Determine the (x, y) coordinate at the center of the cell enclosing the given text.  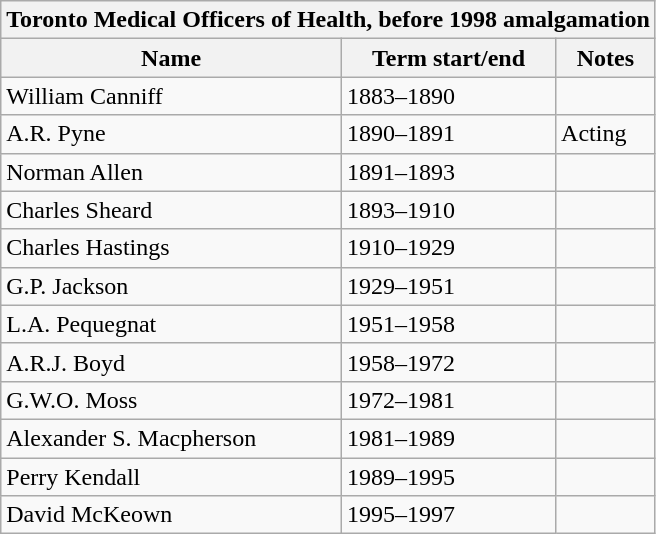
Notes (606, 58)
G.W.O. Moss (172, 400)
G.P. Jackson (172, 286)
Charles Sheard (172, 210)
1972–1981 (448, 400)
1995–1997 (448, 515)
Acting (606, 134)
1989–1995 (448, 477)
A.R.J. Boyd (172, 362)
A.R. Pyne (172, 134)
David McKeown (172, 515)
1981–1989 (448, 438)
1929–1951 (448, 286)
William Canniff (172, 96)
1890–1891 (448, 134)
1883–1890 (448, 96)
1958–1972 (448, 362)
1910–1929 (448, 248)
1951–1958 (448, 324)
1893–1910 (448, 210)
Term start/end (448, 58)
Norman Allen (172, 172)
Alexander S. Macpherson (172, 438)
Name (172, 58)
L.A. Pequegnat (172, 324)
Toronto Medical Officers of Health, before 1998 amalgamation (328, 20)
Charles Hastings (172, 248)
Perry Kendall (172, 477)
1891–1893 (448, 172)
